For the text-containing cell, return its midpoint in (X, Y) coordinate format. 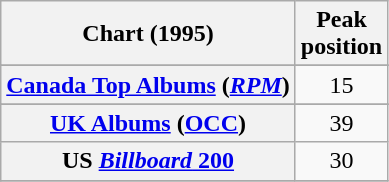
UK Albums (OCC) (148, 123)
Peakposition (341, 34)
30 (341, 161)
39 (341, 123)
Canada Top Albums (RPM) (148, 85)
Chart (1995) (148, 34)
15 (341, 85)
US Billboard 200 (148, 161)
